Return (x, y) of the center of cell containing provided text 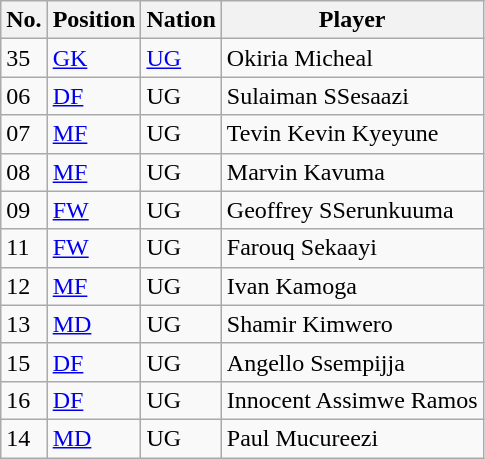
Tevin Kevin Kyeyune (352, 134)
Player (352, 20)
Marvin Kavuma (352, 172)
No. (24, 20)
08 (24, 172)
Angello Ssempijja (352, 362)
Farouq Sekaayi (352, 248)
15 (24, 362)
Innocent Assimwe Ramos (352, 400)
11 (24, 248)
09 (24, 210)
16 (24, 400)
Shamir Kimwero (352, 324)
Ivan Kamoga (352, 286)
Geoffrey SSerunkuuma (352, 210)
GK (94, 58)
06 (24, 96)
Sulaiman SSesaazi (352, 96)
35 (24, 58)
14 (24, 438)
12 (24, 286)
Paul Mucureezi (352, 438)
Position (94, 20)
07 (24, 134)
13 (24, 324)
Okiria Micheal (352, 58)
Nation (181, 20)
